Determine the (X, Y) coordinate at the center of the cell enclosing the given text.  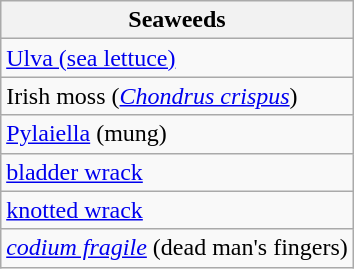
Irish moss (Chondrus crispus) (178, 96)
bladder wrack (178, 172)
Pylaiella (mung) (178, 134)
Seaweeds (178, 20)
Ulva (sea lettuce) (178, 58)
codium fragile (dead man's fingers) (178, 248)
knotted wrack (178, 210)
